Pinpoint the cell where the given text exists, returning its (x, y) midpoint coordinate. 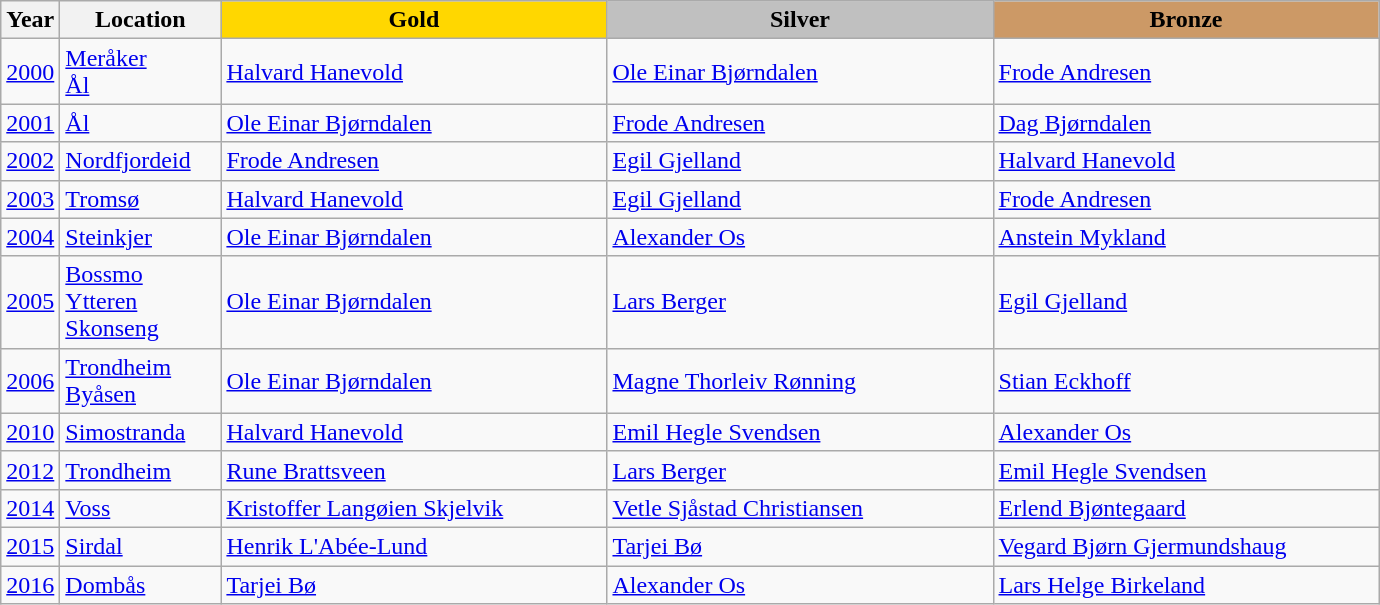
Steinkjer (140, 237)
Year (30, 20)
Henrik L'Abée-Lund (414, 546)
Location (140, 20)
Nordfjordeid (140, 161)
Silver (800, 20)
Bronze (1186, 20)
2002 (30, 161)
2006 (30, 380)
2015 (30, 546)
2012 (30, 470)
2001 (30, 123)
2000 (30, 72)
2016 (30, 585)
2010 (30, 432)
Gold (414, 20)
Magne Thorleiv Rønning (800, 380)
Vegard Bjørn Gjermundshaug (1186, 546)
2005 (30, 302)
Tromsø (140, 199)
Dombås (140, 585)
Voss (140, 508)
Kristoffer Langøien Skjelvik (414, 508)
Rune Brattsveen (414, 470)
2003 (30, 199)
Ål (140, 123)
Erlend Bjøntegaard (1186, 508)
Anstein Mykland (1186, 237)
2014 (30, 508)
Dag Bjørndalen (1186, 123)
MeråkerÅl (140, 72)
Vetle Sjåstad Christiansen (800, 508)
Simostranda (140, 432)
2004 (30, 237)
Stian Eckhoff (1186, 380)
Trondheim (140, 470)
BossmoYtterenSkonseng (140, 302)
TrondheimByåsen (140, 380)
Sirdal (140, 546)
Lars Helge Birkeland (1186, 585)
